From the cell containing the given text, extract its center point as (x, y) coordinate. 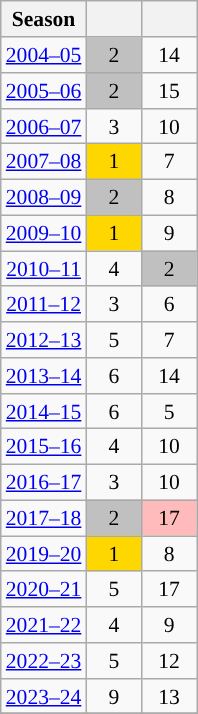
15 (170, 91)
2023–24 (44, 696)
2004–05 (44, 55)
2014–15 (44, 411)
2015–16 (44, 447)
2005–06 (44, 91)
2010–11 (44, 269)
2013–14 (44, 376)
2021–22 (44, 625)
2019–20 (44, 554)
2006–07 (44, 126)
2008–09 (44, 197)
2016–17 (44, 482)
2017–18 (44, 518)
12 (170, 661)
2009–10 (44, 233)
2012–13 (44, 340)
2022–23 (44, 661)
13 (170, 696)
2020–21 (44, 589)
2007–08 (44, 162)
Season (44, 19)
2011–12 (44, 304)
